For the text-containing cell, return its midpoint in (X, Y) coordinate format. 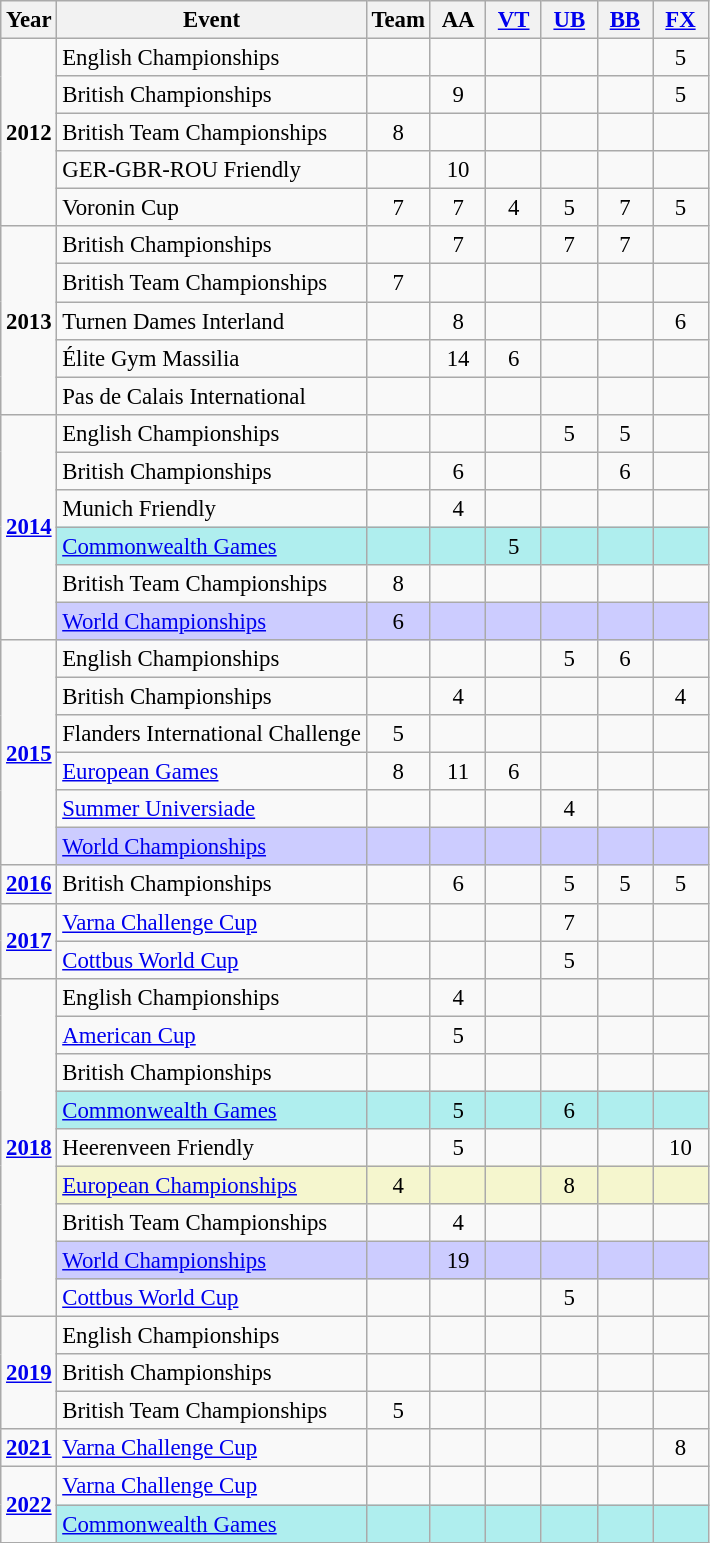
19 (458, 1261)
2018 (29, 1147)
BB (625, 20)
AA (458, 20)
2015 (29, 753)
European Games (212, 772)
Summer Universiade (212, 809)
Voronin Cup (212, 208)
2022 (29, 1504)
2013 (29, 320)
Team (398, 20)
American Cup (212, 1035)
GER-GBR-ROU Friendly (212, 170)
2014 (29, 527)
VT (514, 20)
2019 (29, 1374)
Event (212, 20)
14 (458, 358)
11 (458, 772)
UB (569, 20)
Turnen Dames Interland (212, 321)
2017 (29, 940)
Pas de Calais International (212, 396)
9 (458, 95)
European Championships (212, 1185)
Heerenveen Friendly (212, 1148)
Year (29, 20)
2021 (29, 1449)
Flanders International Challenge (212, 734)
Munich Friendly (212, 509)
FX (681, 20)
Élite Gym Massilia (212, 358)
2012 (29, 133)
2016 (29, 885)
